Return [X, Y] of the center of cell containing provided text 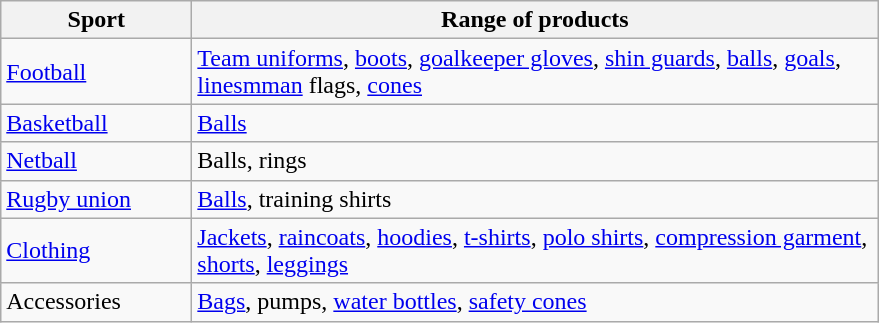
Team uniforms, boots, goalkeeper gloves, shin guards, balls, goals, linesmman flags, cones [535, 72]
Football [96, 72]
Accessories [96, 302]
Bags, pumps, water bottles, safety cones [535, 302]
Netball [96, 161]
Jackets, raincoats, hoodies, t-shirts, polo shirts, compression garment, shorts, leggings [535, 250]
Balls, training shirts [535, 199]
Balls [535, 123]
Range of products [535, 20]
Sport [96, 20]
Basketball [96, 123]
Clothing [96, 250]
Rugby union [96, 199]
Balls, rings [535, 161]
